Capture the cell that displays the provided text and extract its [x, y] central coordinate. 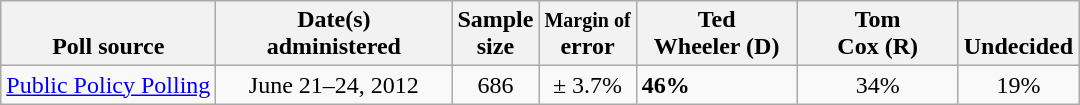
Samplesize [496, 34]
June 21–24, 2012 [334, 85]
TomCox (R) [878, 34]
TedWheeler (D) [716, 34]
Poll source [108, 34]
Public Policy Polling [108, 85]
Date(s)administered [334, 34]
Margin oferror [588, 34]
34% [878, 85]
686 [496, 85]
± 3.7% [588, 85]
46% [716, 85]
19% [1018, 85]
Undecided [1018, 34]
